Output the (x, y) coordinate of the center of the cell containing the given text.  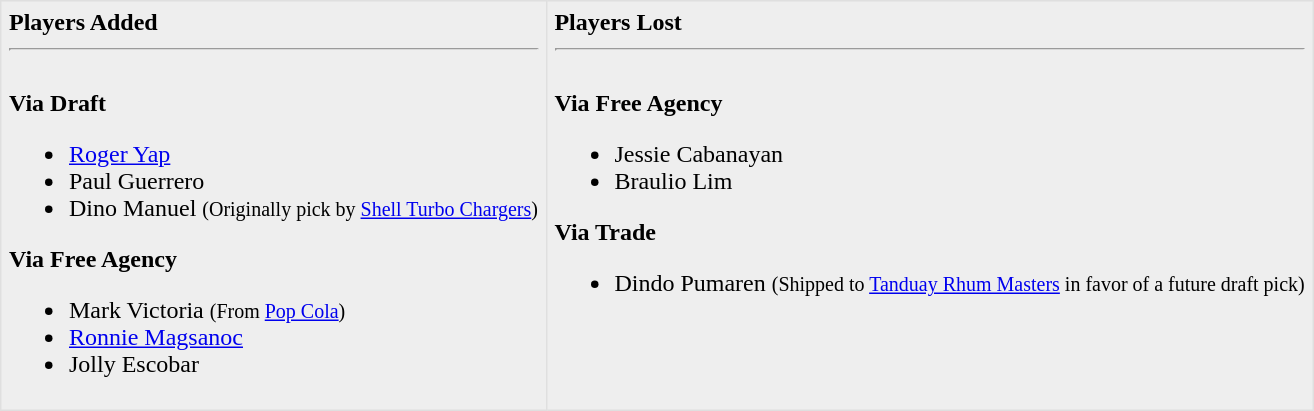
Players Lost Via Free AgencyJessie CabanayanBraulio LimVia TradeDindo Pumaren (Shipped to Tanduay Rhum Masters in favor of a future draft pick) (930, 206)
